Extract the (X, Y) coordinate from the center of the cell holding the provided text.  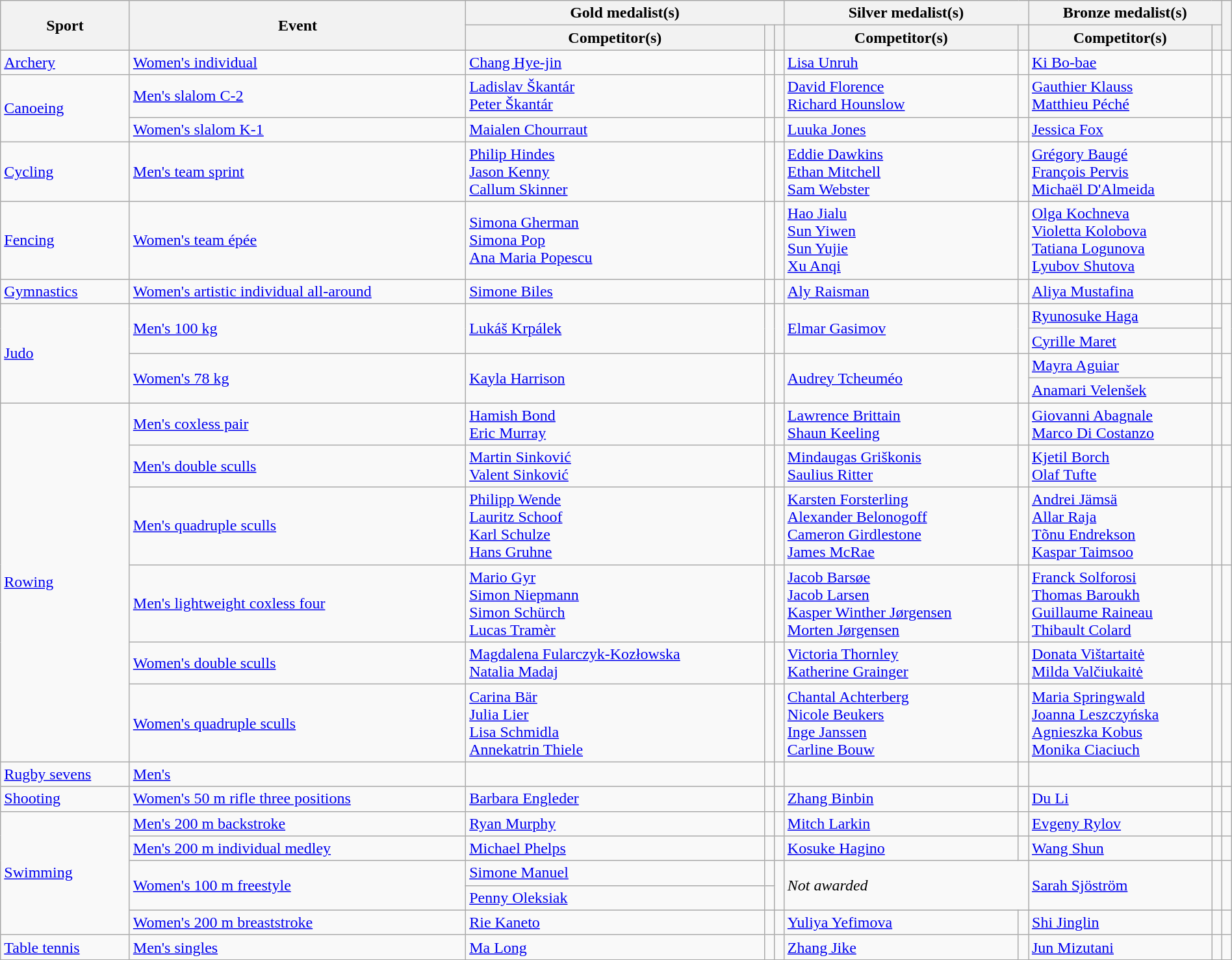
Sarah Sjöström (1120, 885)
Ryunosuke Haga (1120, 316)
Anamari Velenšek (1120, 390)
Swimming (65, 873)
Men's coxless pair (298, 424)
Archery (65, 62)
Audrey Tcheuméo (901, 378)
Jun Mizutani (1120, 947)
Rie Kaneto (615, 922)
Simona GhermanSimona PopAna Maria Popescu (615, 240)
Women's 78 kg (298, 378)
Men's team sprint (298, 172)
Jessica Fox (1120, 129)
Hamish BondEric Murray (615, 424)
Kayla Harrison (615, 378)
Philipp WendeLauritz SchoofKarl SchulzeHans Gruhne (615, 526)
Judo (65, 353)
Gymnastics (65, 291)
Not awarded (906, 885)
Ma Long (615, 947)
Men's slalom C-2 (298, 96)
Andrei JämsäAllar RajaTõnu EndreksonKaspar Taimsoo (1120, 526)
Cyrille Maret (1120, 341)
Men's quadruple sculls (298, 526)
Silver medalist(s) (906, 13)
Kjetil BorchOlaf Tufte (1120, 467)
Shooting (65, 799)
Michael Phelps (615, 848)
Martin SinkovićValent Sinković (615, 467)
Men's (298, 774)
Olga KochnevaVioletta KolobovaTatiana LogunovaLyubov Shutova (1120, 240)
Magdalena Fularczyk-KozłowskaNatalia Madaj (615, 663)
Gold medalist(s) (625, 13)
Mitch Larkin (901, 824)
Zhang Binbin (901, 799)
Franck SolforosiThomas BaroukhGuillaume RaineauThibault Colard (1120, 603)
Women's quadruple sculls (298, 723)
Women's team épée (298, 240)
Ryan Murphy (615, 824)
Men's singles (298, 947)
David FlorenceRichard Hounslow (901, 96)
Mindaugas GriškonisSaulius Ritter (901, 467)
Ladislav ŠkantárPeter Škantár (615, 96)
Hao JialuSun YiwenSun YujieXu Anqi (901, 240)
Maria SpringwaldJoanna LeszczyńskaAgnieszka KobusMonika Ciaciuch (1120, 723)
Chantal AchterbergNicole BeukersInge JanssenCarline Bouw (901, 723)
Jacob BarsøeJacob LarsenKasper Winther JørgensenMorten Jørgensen (901, 603)
Men's lightweight coxless four (298, 603)
Giovanni AbagnaleMarco Di Costanzo (1120, 424)
Women's artistic individual all-around (298, 291)
Philip HindesJason KennyCallum Skinner (615, 172)
Aly Raisman (901, 291)
Women's individual (298, 62)
Zhang Jike (901, 947)
Gauthier KlaussMatthieu Péché (1120, 96)
Rowing (65, 582)
Men's 200 m individual medley (298, 848)
Donata VištartaitėMilda Valčiukaitė (1120, 663)
Mayra Aguiar (1120, 365)
Victoria ThornleyKatherine Grainger (901, 663)
Shi Jinglin (1120, 922)
Karsten ForsterlingAlexander BelonogoffCameron GirdlestoneJames McRae (901, 526)
Barbara Engleder (615, 799)
Lisa Unruh (901, 62)
Carina BärJulia LierLisa SchmidlaAnnekatrin Thiele (615, 723)
Sport (65, 25)
Women's slalom K-1 (298, 129)
Chang Hye-jin (615, 62)
Women's double sculls (298, 663)
Rugby sevens (65, 774)
Men's double sculls (298, 467)
Luuka Jones (901, 129)
Fencing (65, 240)
Ki Bo-bae (1120, 62)
Evgeny Rylov (1120, 824)
Elmar Gasimov (901, 328)
Simone Biles (615, 291)
Mario GyrSimon NiepmannSimon SchürchLucas Tramèr (615, 603)
Event (298, 25)
Aliya Mustafina (1120, 291)
Lukáš Krpálek (615, 328)
Women's 50 m rifle three positions (298, 799)
Wang Shun (1120, 848)
Eddie DawkinsEthan MitchellSam Webster (901, 172)
Men's 100 kg (298, 328)
Simone Manuel (615, 873)
Women's 100 m freestyle (298, 885)
Cycling (65, 172)
Maialen Chourraut (615, 129)
Table tennis (65, 947)
Yuliya Yefimova (901, 922)
Grégory BaugéFrançois PervisMichaël D'Almeida (1120, 172)
Men's 200 m backstroke (298, 824)
Penny Oleksiak (615, 898)
Women's 200 m breaststroke (298, 922)
Kosuke Hagino (901, 848)
Bronze medalist(s) (1125, 13)
Lawrence BrittainShaun Keeling (901, 424)
Du Li (1120, 799)
Canoeing (65, 108)
